Identify which cell holds the provided text, then report its (X, Y) central coordinate. 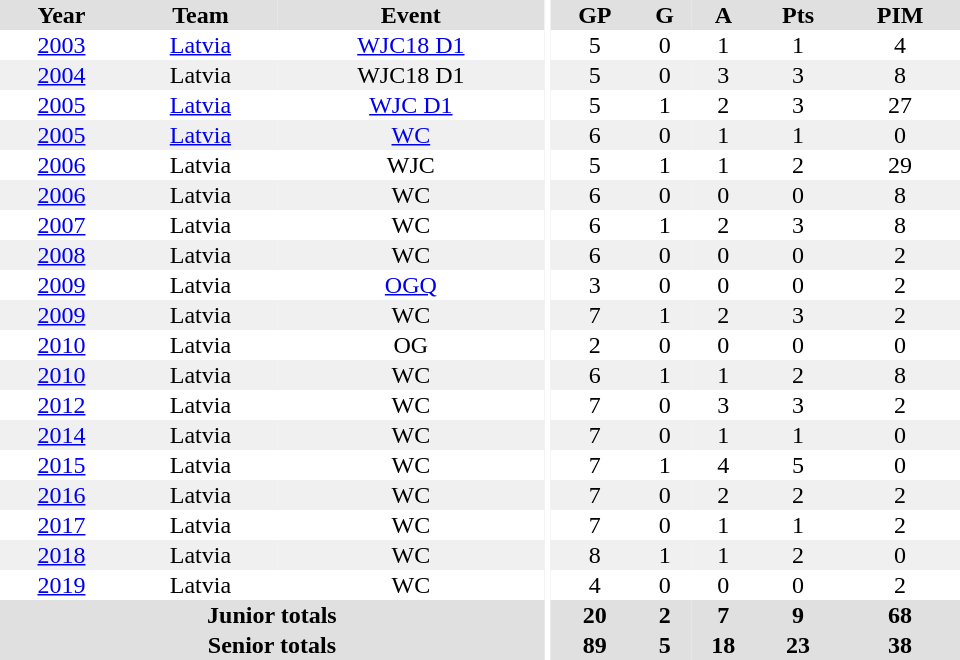
2007 (62, 225)
68 (900, 615)
G (665, 15)
2008 (62, 255)
2016 (62, 495)
18 (724, 645)
Year (62, 15)
PIM (900, 15)
2015 (62, 465)
23 (798, 645)
2014 (62, 435)
Event (411, 15)
2004 (62, 75)
Pts (798, 15)
Junior totals (272, 615)
38 (900, 645)
20 (595, 615)
9 (798, 615)
Team (200, 15)
27 (900, 105)
Senior totals (272, 645)
2017 (62, 525)
WJC D1 (411, 105)
GP (595, 15)
2012 (62, 405)
89 (595, 645)
29 (900, 165)
OGQ (411, 285)
2003 (62, 45)
WJC (411, 165)
A (724, 15)
2018 (62, 555)
OG (411, 345)
2019 (62, 585)
